Extract the [x, y] coordinate from the center of the cell holding the provided text.  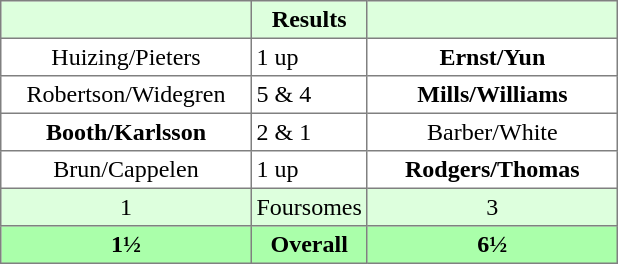
Results [309, 20]
Brun/Cappelen [126, 170]
1 [126, 207]
Mills/Williams [492, 95]
2 & 1 [309, 132]
Barber/White [492, 132]
Robertson/Widegren [126, 95]
Ernst/Yun [492, 57]
Booth/Karlsson [126, 132]
Huizing/Pieters [126, 57]
3 [492, 207]
Overall [309, 245]
6½ [492, 245]
1½ [126, 245]
5 & 4 [309, 95]
Rodgers/Thomas [492, 170]
Foursomes [309, 207]
